Identify which cell holds the provided text, then report its (x, y) central coordinate. 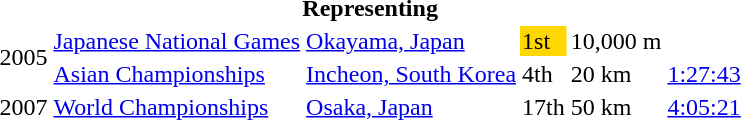
1st (544, 41)
20 km (616, 74)
Asian Championships (177, 74)
Incheon, South Korea (412, 74)
Okayama, Japan (412, 41)
4th (544, 74)
10,000 m (616, 41)
Japanese National Games (177, 41)
